Provide the [x, y] coordinate of the cell's center where the given text is located.  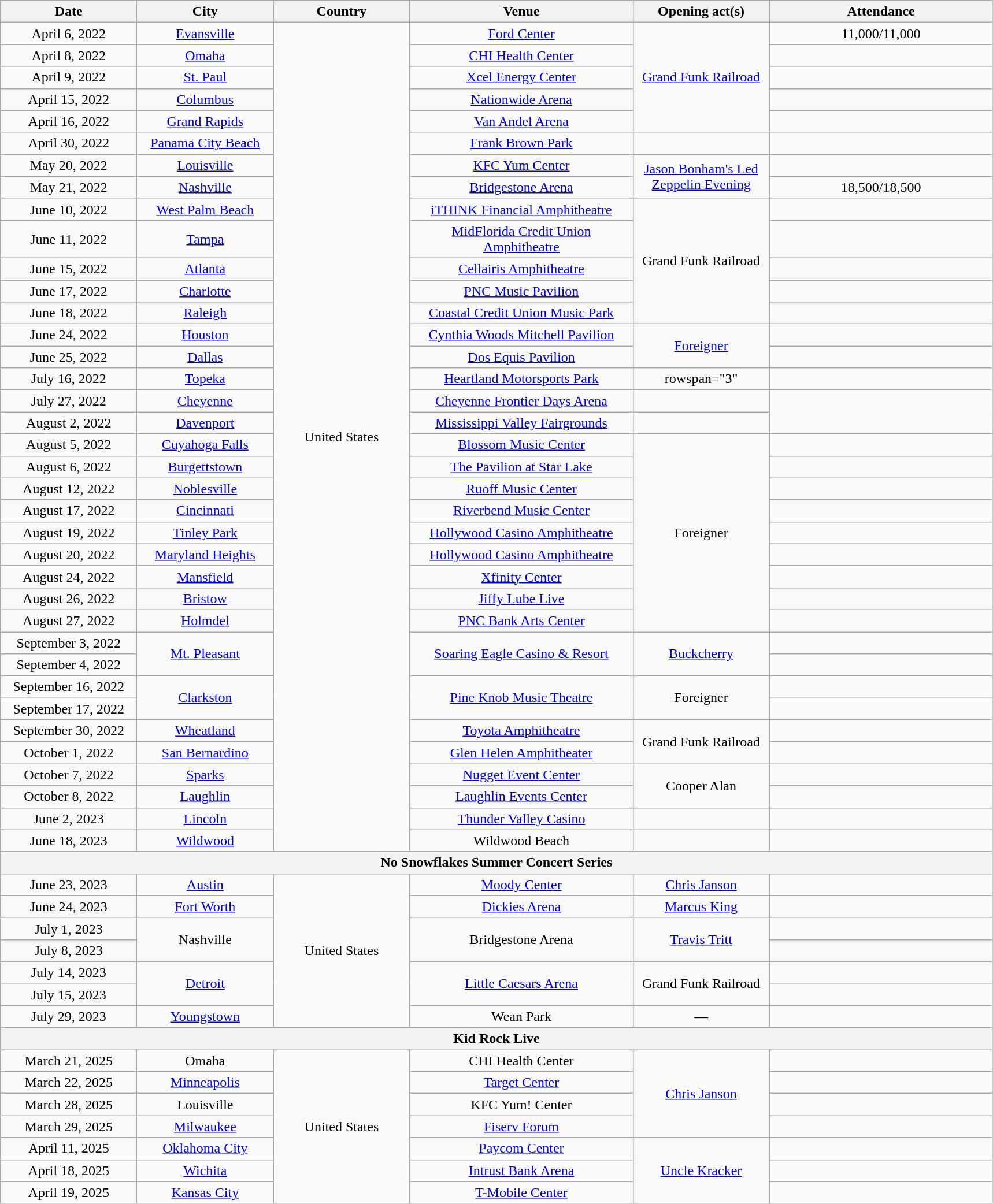
Holmdel [205, 620]
MidFlorida Credit Union Amphitheatre [521, 239]
Attendance [881, 12]
Atlanta [205, 269]
Kid Rock Live [497, 1039]
Cincinnati [205, 511]
September 3, 2022 [69, 643]
March 29, 2025 [69, 1127]
Nationwide Arena [521, 99]
Topeka [205, 379]
Mississippi Valley Fairgrounds [521, 423]
August 26, 2022 [69, 599]
Jason Bonham's Led Zeppelin Evening [701, 176]
July 1, 2023 [69, 928]
Nugget Event Center [521, 775]
August 2, 2022 [69, 423]
Wean Park [521, 1017]
Laughlin [205, 797]
Wildwood [205, 841]
April 30, 2022 [69, 143]
Panama City Beach [205, 143]
Blossom Music Center [521, 445]
Davenport [205, 423]
Detroit [205, 983]
The Pavilion at Star Lake [521, 467]
Van Andel Arena [521, 121]
Dickies Arena [521, 906]
August 5, 2022 [69, 445]
October 8, 2022 [69, 797]
iTHINK Financial Amphitheatre [521, 209]
Fort Worth [205, 906]
No Snowflakes Summer Concert Series [497, 863]
April 18, 2025 [69, 1170]
Cheyenne [205, 401]
Noblesville [205, 489]
July 8, 2023 [69, 950]
September 16, 2022 [69, 687]
Pine Knob Music Theatre [521, 698]
April 9, 2022 [69, 77]
Cellairis Amphitheatre [521, 269]
Dos Equis Pavilion [521, 357]
Moody Center [521, 885]
Bristow [205, 599]
June 18, 2023 [69, 841]
Tampa [205, 239]
rowspan="3" [701, 379]
June 24, 2023 [69, 906]
August 27, 2022 [69, 620]
Country [342, 12]
Soaring Eagle Casino & Resort [521, 654]
City [205, 12]
June 18, 2022 [69, 313]
Thunder Valley Casino [521, 819]
August 24, 2022 [69, 577]
Oklahoma City [205, 1149]
KFC Yum! Center [521, 1105]
Dallas [205, 357]
PNC Bank Arts Center [521, 620]
Ruoff Music Center [521, 489]
Evansville [205, 34]
July 16, 2022 [69, 379]
March 22, 2025 [69, 1083]
March 21, 2025 [69, 1061]
June 2, 2023 [69, 819]
Target Center [521, 1083]
Frank Brown Park [521, 143]
San Bernardino [205, 753]
July 27, 2022 [69, 401]
Mt. Pleasant [205, 654]
Minneapolis [205, 1083]
Laughlin Events Center [521, 797]
18,500/18,500 [881, 187]
April 19, 2025 [69, 1192]
Marcus King [701, 906]
August 19, 2022 [69, 533]
Little Caesars Arena [521, 983]
Milwaukee [205, 1127]
Houston [205, 335]
PNC Music Pavilion [521, 291]
Charlotte [205, 291]
Wichita [205, 1170]
West Palm Beach [205, 209]
Wheatland [205, 731]
May 21, 2022 [69, 187]
June 25, 2022 [69, 357]
July 29, 2023 [69, 1017]
Wildwood Beach [521, 841]
Jiffy Lube Live [521, 599]
June 23, 2023 [69, 885]
Glen Helen Amphitheater [521, 753]
Raleigh [205, 313]
Maryland Heights [205, 555]
April 16, 2022 [69, 121]
Buckcherry [701, 654]
Venue [521, 12]
Paycom Center [521, 1149]
11,000/11,000 [881, 34]
Cynthia Woods Mitchell Pavilion [521, 335]
Cheyenne Frontier Days Arena [521, 401]
July 15, 2023 [69, 994]
Xcel Energy Center [521, 77]
September 30, 2022 [69, 731]
Riverbend Music Center [521, 511]
T-Mobile Center [521, 1192]
Austin [205, 885]
June 11, 2022 [69, 239]
April 15, 2022 [69, 99]
August 20, 2022 [69, 555]
Date [69, 12]
Grand Rapids [205, 121]
Burgettstown [205, 467]
KFC Yum Center [521, 165]
June 10, 2022 [69, 209]
May 20, 2022 [69, 165]
Ford Center [521, 34]
April 6, 2022 [69, 34]
Sparks [205, 775]
August 6, 2022 [69, 467]
St. Paul [205, 77]
Youngstown [205, 1017]
Clarkston [205, 698]
June 17, 2022 [69, 291]
August 17, 2022 [69, 511]
Heartland Motorsports Park [521, 379]
October 7, 2022 [69, 775]
Opening act(s) [701, 12]
August 12, 2022 [69, 489]
Coastal Credit Union Music Park [521, 313]
Columbus [205, 99]
Fiserv Forum [521, 1127]
September 17, 2022 [69, 709]
Lincoln [205, 819]
September 4, 2022 [69, 665]
Mansfield [205, 577]
April 11, 2025 [69, 1149]
Cuyahoga Falls [205, 445]
October 1, 2022 [69, 753]
June 24, 2022 [69, 335]
Uncle Kracker [701, 1170]
Tinley Park [205, 533]
Xfinity Center [521, 577]
April 8, 2022 [69, 55]
July 14, 2023 [69, 972]
June 15, 2022 [69, 269]
Toyota Amphitheatre [521, 731]
Intrust Bank Arena [521, 1170]
March 28, 2025 [69, 1105]
Cooper Alan [701, 786]
— [701, 1017]
Kansas City [205, 1192]
Travis Tritt [701, 939]
